Search for the cell housing the specified text and yield its (X, Y) center coordinate. 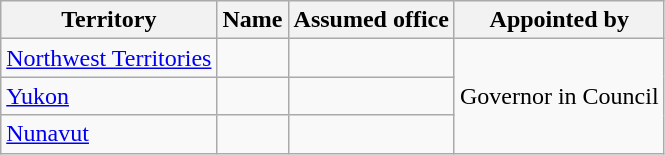
Governor in Council (559, 96)
Name (252, 20)
Assumed office (371, 20)
Northwest Territories (109, 58)
Appointed by (559, 20)
Yukon (109, 96)
Nunavut (109, 134)
Territory (109, 20)
